Search for the cell housing the specified text and yield its [x, y] center coordinate. 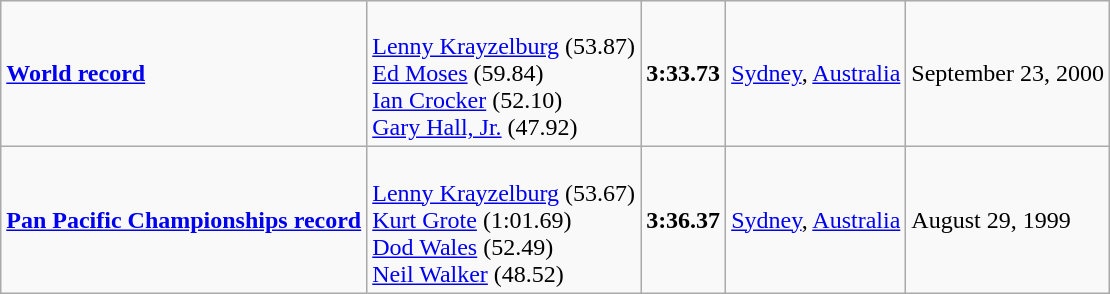
August 29, 1999 [1008, 220]
Lenny Krayzelburg (53.67)Kurt Grote (1:01.69)Dod Wales (52.49)Neil Walker (48.52) [504, 220]
3:33.73 [684, 74]
3:36.37 [684, 220]
Pan Pacific Championships record [184, 220]
World record [184, 74]
September 23, 2000 [1008, 74]
Lenny Krayzelburg (53.87)Ed Moses (59.84)Ian Crocker (52.10)Gary Hall, Jr. (47.92) [504, 74]
